Capture the cell that displays the provided text and extract its [X, Y] central coordinate. 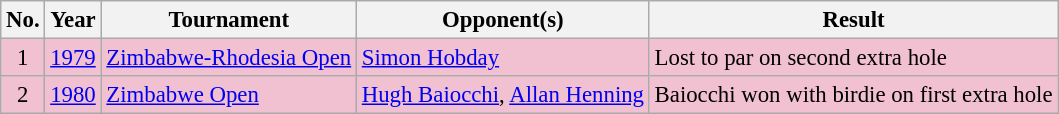
Baiocchi won with birdie on first extra hole [854, 95]
Result [854, 20]
2 [23, 95]
Lost to par on second extra hole [854, 58]
Zimbabwe Open [228, 95]
1979 [73, 58]
Simon Hobday [502, 58]
1 [23, 58]
Zimbabwe-Rhodesia Open [228, 58]
Tournament [228, 20]
No. [23, 20]
Opponent(s) [502, 20]
Year [73, 20]
1980 [73, 95]
Hugh Baiocchi, Allan Henning [502, 95]
